Provide the [X, Y] coordinate of the cell's center where the given text is located.  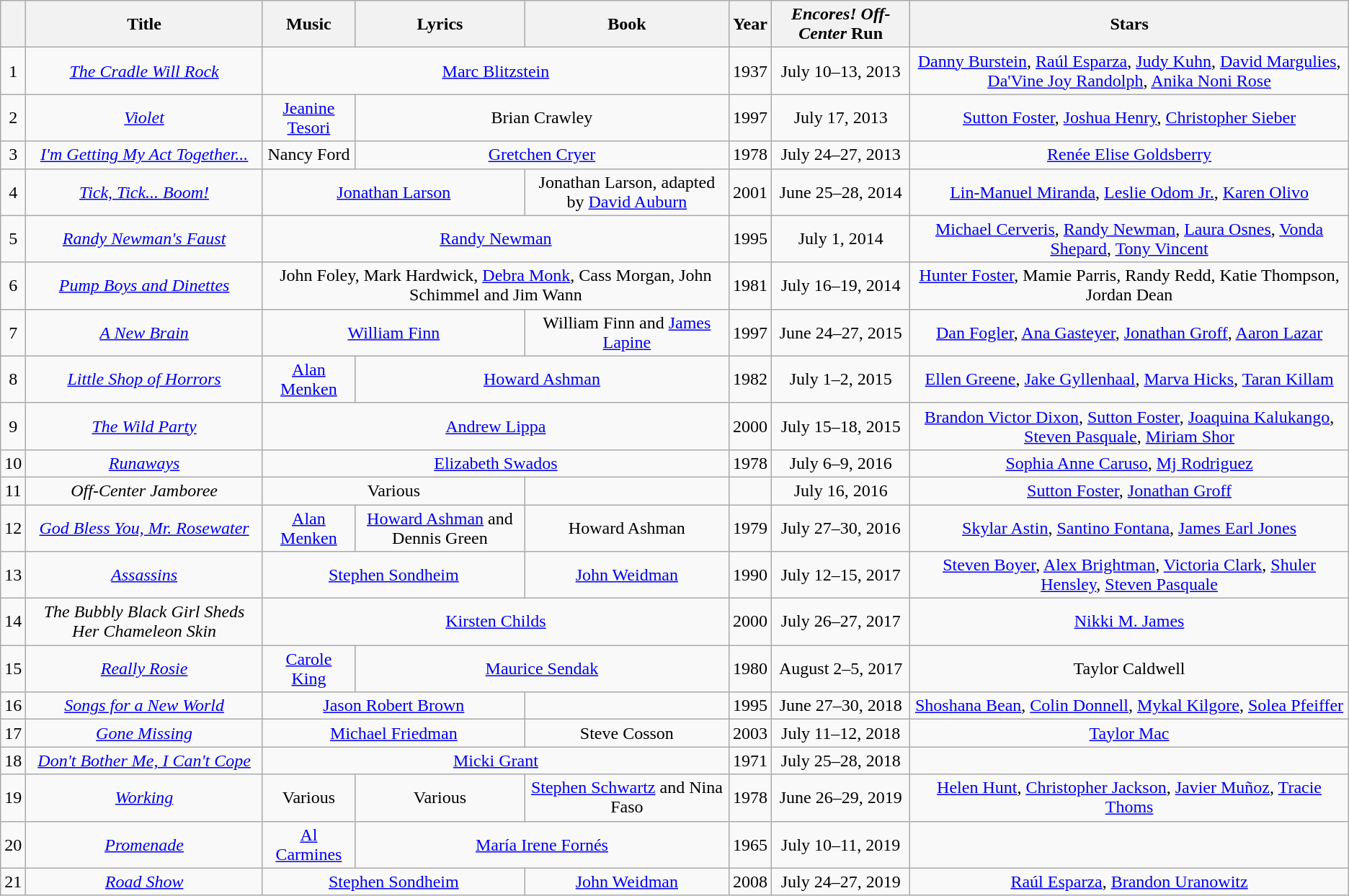
6 [13, 285]
John Foley, Mark Hardwick, Debra Monk, Cass Morgan, John Schimmel and Jim Wann [496, 285]
Don't Bother Me, I Can't Cope [144, 761]
July 25–28, 2018 [840, 761]
June 27–30, 2018 [840, 706]
Working [144, 798]
Carole King [308, 668]
July 16, 2016 [840, 490]
1990 [749, 575]
Howard Ashman and Dennis Green [440, 527]
July 1, 2014 [840, 239]
8 [13, 379]
I'm Getting My Act Together... [144, 155]
July 10–13, 2013 [840, 71]
June 26–29, 2019 [840, 798]
The Bubbly Black Girl Sheds Her Chameleon Skin [144, 622]
The Wild Party [144, 426]
Road Show [144, 882]
3 [13, 155]
Kirsten Childs [496, 622]
Runaways [144, 463]
1937 [749, 71]
2008 [749, 882]
Little Shop of Horrors [144, 379]
June 25–28, 2014 [840, 192]
Title [144, 24]
20 [13, 844]
July 26–27, 2017 [840, 622]
9 [13, 426]
July 11–12, 2018 [840, 733]
God Bless You, Mr. Rosewater [144, 527]
The Cradle Will Rock [144, 71]
Elizabeth Swados [496, 463]
Nancy Ford [308, 155]
1965 [749, 844]
Jeanine Tesori [308, 118]
Brandon Victor Dixon, Sutton Foster, Joaquina Kalukango, Steven Pasquale, Miriam Shor [1129, 426]
15 [13, 668]
1981 [749, 285]
Helen Hunt, Christopher Jackson, Javier Muñoz, Tracie Thoms [1129, 798]
5 [13, 239]
Dan Fogler, Ana Gasteyer, Jonathan Groff, Aaron Lazar [1129, 333]
Taylor Mac [1129, 733]
Michael Cerveris, Randy Newman, Laura Osnes, Vonda Shepard, Tony Vincent [1129, 239]
1980 [749, 668]
Sutton Foster, Jonathan Groff [1129, 490]
1 [13, 71]
July 6–9, 2016 [840, 463]
Tick, Tick... Boom! [144, 192]
Hunter Foster, Mamie Parris, Randy Redd, Katie Thompson, Jordan Dean [1129, 285]
Assassins [144, 575]
Marc Blitzstein [496, 71]
Steve Cosson [627, 733]
Steven Boyer, Alex Brightman, Victoria Clark, Shuler Hensley, Steven Pasquale [1129, 575]
July 15–18, 2015 [840, 426]
14 [13, 622]
Micki Grant [496, 761]
Stephen Schwartz and Nina Faso [627, 798]
July 24–27, 2019 [840, 882]
Lyrics [440, 24]
Brian Crawley [542, 118]
Pump Boys and Dinettes [144, 285]
Michael Friedman [393, 733]
19 [13, 798]
1982 [749, 379]
2001 [749, 192]
16 [13, 706]
7 [13, 333]
Stars [1129, 24]
July 27–30, 2016 [840, 527]
Skylar Astin, Santino Fontana, James Earl Jones [1129, 527]
Renée Elise Goldsberry [1129, 155]
June 24–27, 2015 [840, 333]
Ellen Greene, Jake Gyllenhaal, Marva Hicks, Taran Killam [1129, 379]
Jonathan Larson [393, 192]
July 16–19, 2014 [840, 285]
William Finn [393, 333]
18 [13, 761]
17 [13, 733]
Shoshana Bean, Colin Donnell, Mykal Kilgore, Solea Pfeiffer [1129, 706]
Raúl Esparza, Brandon Uranowitz [1129, 882]
July 17, 2013 [840, 118]
Violet [144, 118]
2003 [749, 733]
Lin-Manuel Miranda, Leslie Odom Jr., Karen Olivo [1129, 192]
Year [749, 24]
Music [308, 24]
Taylor Caldwell [1129, 668]
21 [13, 882]
Gretchen Cryer [542, 155]
13 [13, 575]
1971 [749, 761]
Andrew Lippa [496, 426]
July 24–27, 2013 [840, 155]
Randy Newman [496, 239]
Randy Newman's Faust [144, 239]
August 2–5, 2017 [840, 668]
2 [13, 118]
Book [627, 24]
Off-Center Jamboree [144, 490]
María Irene Fornés [542, 844]
Songs for a New World [144, 706]
12 [13, 527]
Sophia Anne Caruso, Mj Rodriguez [1129, 463]
Maurice Sendak [542, 668]
Really Rosie [144, 668]
William Finn and James Lapine [627, 333]
10 [13, 463]
July 10–11, 2019 [840, 844]
Jason Robert Brown [393, 706]
1979 [749, 527]
Al Carmines [308, 844]
4 [13, 192]
11 [13, 490]
Promenade [144, 844]
Jonathan Larson, adapted by David Auburn [627, 192]
Nikki M. James [1129, 622]
Gone Missing [144, 733]
Encores! Off-Center Run [840, 24]
A New Brain [144, 333]
July 1–2, 2015 [840, 379]
July 12–15, 2017 [840, 575]
Sutton Foster, Joshua Henry, Christopher Sieber [1129, 118]
Danny Burstein, Raúl Esparza, Judy Kuhn, David Margulies, Da'Vine Joy Randolph, Anika Noni Rose [1129, 71]
